Locate the cell with the specified text and output its [x, y] center coordinate. 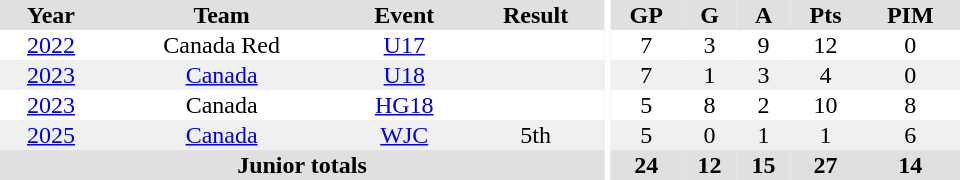
2022 [51, 45]
Team [222, 15]
9 [764, 45]
10 [826, 105]
24 [646, 165]
G [710, 15]
U17 [404, 45]
Junior totals [302, 165]
2 [764, 105]
4 [826, 75]
HG18 [404, 105]
Year [51, 15]
Pts [826, 15]
6 [910, 135]
Result [536, 15]
15 [764, 165]
14 [910, 165]
5th [536, 135]
U18 [404, 75]
GP [646, 15]
27 [826, 165]
WJC [404, 135]
2025 [51, 135]
PIM [910, 15]
Event [404, 15]
Canada Red [222, 45]
A [764, 15]
